Return (x, y) of the center of cell containing provided text 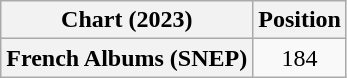
Position (300, 20)
184 (300, 58)
French Albums (SNEP) (127, 58)
Chart (2023) (127, 20)
